Detect which cell encompasses the target text, then output its (X, Y) center coordinate. 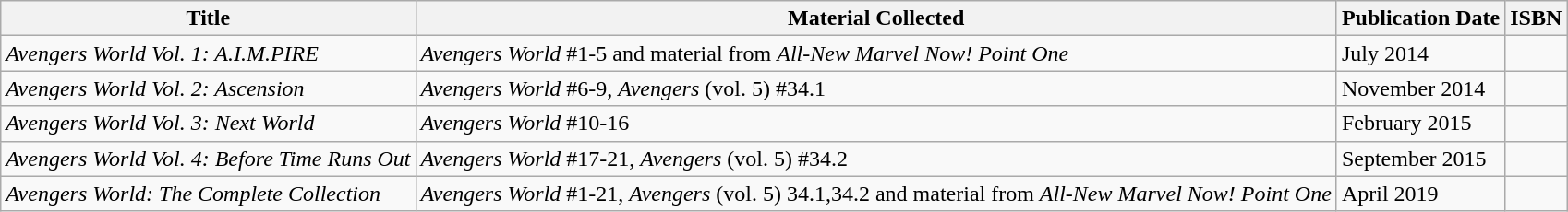
Avengers World #1-21, Avengers (vol. 5) 34.1,34.2 and material from All-New Marvel Now! Point One (875, 194)
Material Collected (875, 18)
Avengers World #10-16 (875, 124)
Avengers World Vol. 1: A.I.M.PIRE (209, 53)
Avengers World Vol. 4: Before Time Runs Out (209, 159)
Avengers World #6-9, Avengers (vol. 5) #34.1 (875, 88)
February 2015 (1420, 124)
Avengers World: The Complete Collection (209, 194)
Title (209, 18)
Avengers World Vol. 2: Ascension (209, 88)
ISBN (1537, 18)
Publication Date (1420, 18)
September 2015 (1420, 159)
Avengers World #17-21, Avengers (vol. 5) #34.2 (875, 159)
April 2019 (1420, 194)
Avengers World #1-5 and material from All-New Marvel Now! Point One (875, 53)
July 2014 (1420, 53)
Avengers World Vol. 3: Next World (209, 124)
November 2014 (1420, 88)
